Output the [x, y] coordinate of the center of the cell containing the given text.  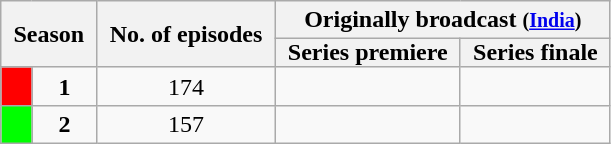
174 [186, 86]
1 [64, 86]
Season [49, 34]
Series premiere [368, 53]
2 [64, 124]
No. of episodes [186, 34]
Originally broadcast (India) [442, 20]
Series finale [535, 53]
157 [186, 124]
